Scan for the cell matching the given text and deliver its (x, y) coordinate at center. 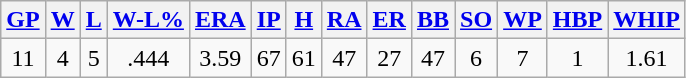
7 (523, 58)
BB (432, 20)
RA (344, 20)
WHIP (647, 20)
67 (268, 58)
6 (476, 58)
27 (389, 58)
L (94, 20)
IP (268, 20)
4 (62, 58)
SO (476, 20)
1.61 (647, 58)
HBP (577, 20)
ERA (220, 20)
3.59 (220, 58)
.444 (148, 58)
WP (523, 20)
11 (23, 58)
GP (23, 20)
ER (389, 20)
H (304, 20)
W-L% (148, 20)
5 (94, 58)
61 (304, 58)
W (62, 20)
1 (577, 58)
